Find where the given text appears and provide that cell's center as [X, Y] coordinate. 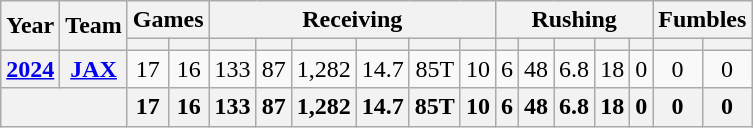
JAX [94, 69]
Team [94, 26]
Rushing [574, 20]
Receiving [352, 20]
Games [168, 20]
Fumbles [702, 20]
Year [30, 26]
2024 [30, 69]
